Provide the [X, Y] coordinate of the cell's center where the given text is located.  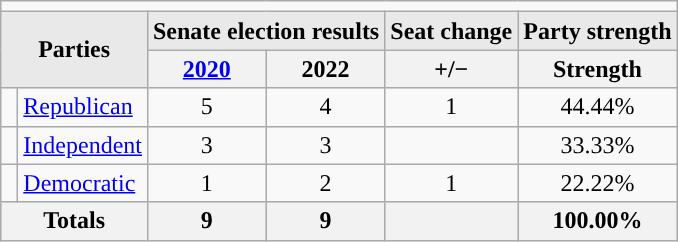
100.00% [598, 221]
4 [326, 107]
Senate election results [266, 31]
2 [326, 183]
Parties [74, 50]
Totals [74, 221]
+/− [452, 69]
Democratic [83, 183]
44.44% [598, 107]
2020 [206, 69]
33.33% [598, 145]
22.22% [598, 183]
5 [206, 107]
Strength [598, 69]
Party strength [598, 31]
2022 [326, 69]
Republican [83, 107]
Independent [83, 145]
Seat change [452, 31]
